Return the (x, y) coordinate for the center point of the cell that contains the specified text.  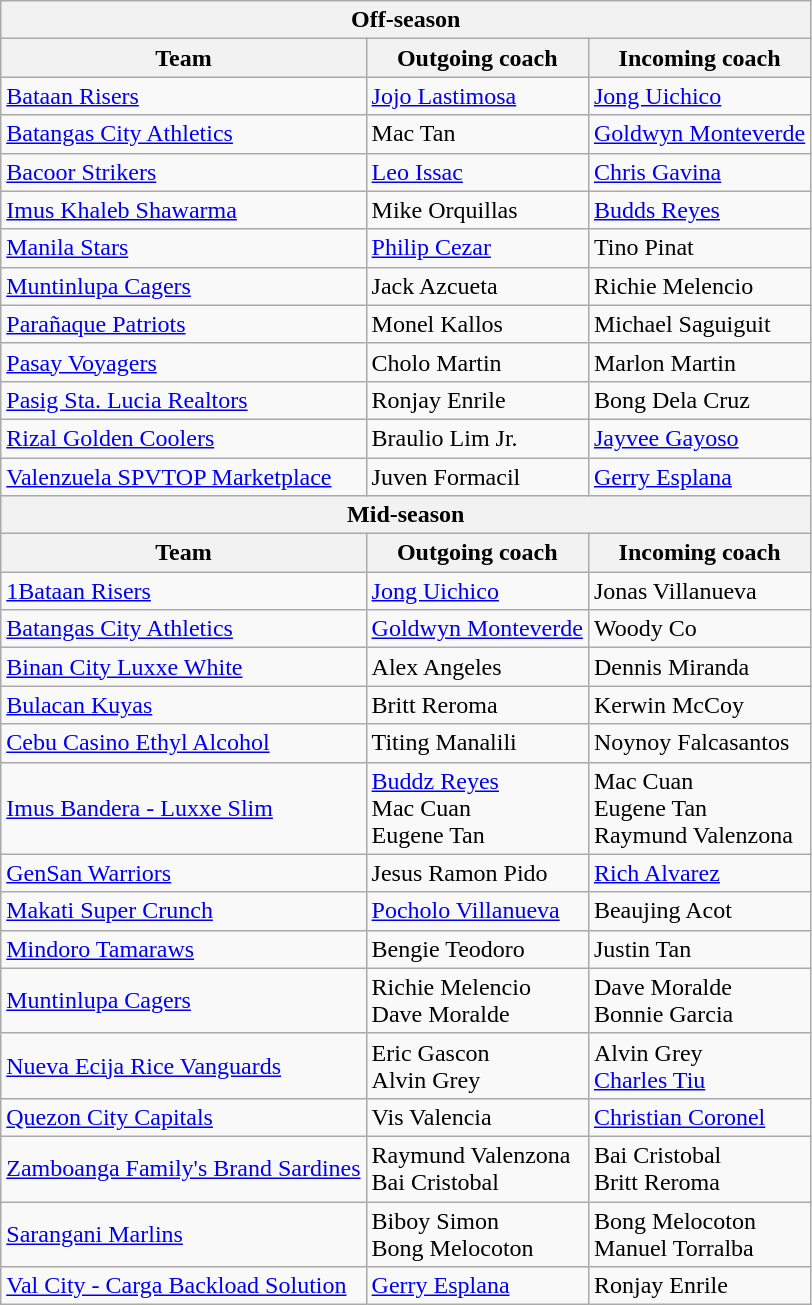
Rich Alvarez (699, 873)
Vis Valencia (477, 1117)
Braulio Lim Jr. (477, 438)
Makati Super Crunch (184, 911)
Tino Pinat (699, 248)
Alvin Grey Charles Tiu (699, 1066)
Chris Gavina (699, 172)
Alex Angeles (477, 667)
Cebu Casino Ethyl Alcohol (184, 743)
Bong Dela Cruz (699, 400)
Pocholo Villanueva (477, 911)
1Bataan Risers (184, 591)
Binan City Luxxe White (184, 667)
Kerwin McCoy (699, 705)
Pasay Voyagers (184, 362)
Bulacan Kuyas (184, 705)
Pasig Sta. Lucia Realtors (184, 400)
Jesus Ramon Pido (477, 873)
Budds Reyes (699, 210)
Leo Issac (477, 172)
Michael Saguiguit (699, 324)
Jonas Villanueva (699, 591)
Off-season (406, 20)
Mac Cuan Eugene Tan Raymund Valenzona (699, 808)
Mac Tan (477, 134)
Jojo Lastimosa (477, 96)
Bai Cristobal Britt Reroma (699, 1168)
Jayvee Gayoso (699, 438)
Woody Co (699, 629)
Raymund Valenzona Bai Cristobal (477, 1168)
Jack Azcueta (477, 286)
Christian Coronel (699, 1117)
Richie Melencio Dave Moralde (477, 1000)
Valenzuela SPVTOP Marketplace (184, 477)
Mid-season (406, 515)
Justin Tan (699, 949)
Britt Reroma (477, 705)
Monel Kallos (477, 324)
Marlon Martin (699, 362)
Biboy Simon Bong Melocoton (477, 1234)
Bataan Risers (184, 96)
Buddz Reyes Mac Cuan Eugene Tan (477, 808)
Titing Manalili (477, 743)
Val City - Carga Backload Solution (184, 1286)
GenSan Warriors (184, 873)
Mike Orquillas (477, 210)
Cholo Martin (477, 362)
Eric Gascon Alvin Grey (477, 1066)
Rizal Golden Coolers (184, 438)
Zamboanga Family's Brand Sardines (184, 1168)
Juven Formacil (477, 477)
Nueva Ecija Rice Vanguards (184, 1066)
Imus Khaleb Shawarma (184, 210)
Sarangani Marlins (184, 1234)
Bengie Teodoro (477, 949)
Dave Moralde Bonnie Garcia (699, 1000)
Mindoro Tamaraws (184, 949)
Philip Cezar (477, 248)
Quezon City Capitals (184, 1117)
Imus Bandera - Luxxe Slim (184, 808)
Dennis Miranda (699, 667)
Beaujing Acot (699, 911)
Manila Stars (184, 248)
Noynoy Falcasantos (699, 743)
Bacoor Strikers (184, 172)
Parañaque Patriots (184, 324)
Richie Melencio (699, 286)
Bong Melocoton Manuel Torralba (699, 1234)
